Output the (x, y) coordinate of the center of the cell containing the given text.  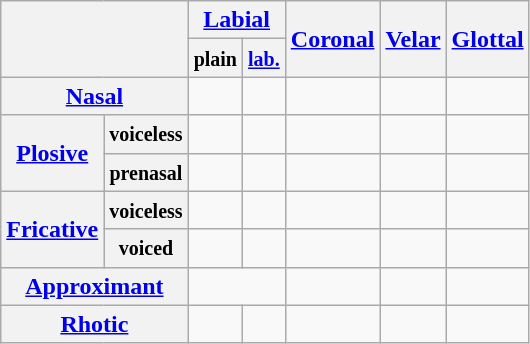
Labial (236, 20)
Coronal (332, 39)
plain (215, 58)
Fricative (52, 229)
voiced (146, 248)
Rhotic (94, 324)
Approximant (94, 286)
lab. (264, 58)
Plosive (52, 153)
Glottal (488, 39)
Nasal (94, 96)
Velar (413, 39)
prenasal (146, 172)
